Capture the cell that displays the provided text and extract its (x, y) central coordinate. 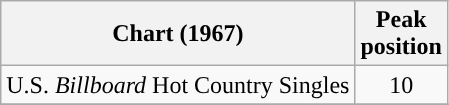
Chart (1967) (178, 34)
U.S. Billboard Hot Country Singles (178, 85)
10 (401, 85)
Peakposition (401, 34)
